Identify which cell holds the provided text, then report its [X, Y] central coordinate. 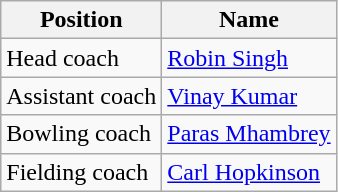
Fielding coach [82, 172]
Head coach [82, 58]
Robin Singh [249, 58]
Paras Mhambrey [249, 134]
Name [249, 20]
Position [82, 20]
Vinay Kumar [249, 96]
Carl Hopkinson [249, 172]
Assistant coach [82, 96]
Bowling coach [82, 134]
